Return [x, y] of the center of cell containing provided text 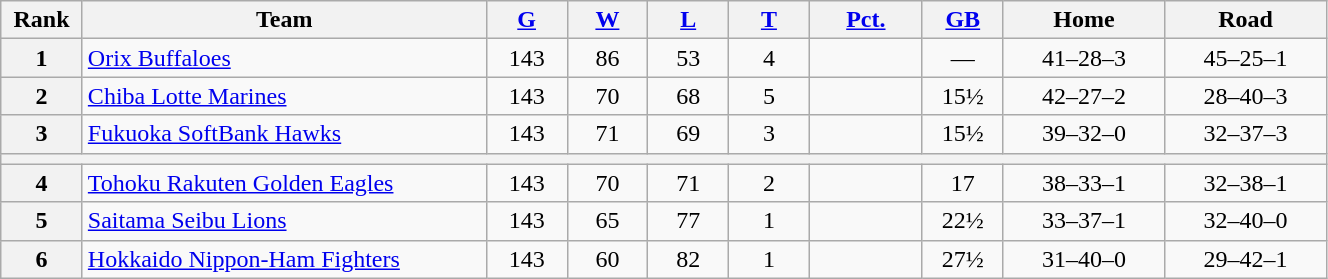
Road [1246, 20]
31–40–0 [1084, 259]
T [770, 20]
45–25–1 [1246, 58]
Rank [42, 20]
33–37–1 [1084, 221]
6 [42, 259]
39–32–0 [1084, 134]
Tohoku Rakuten Golden Eagles [284, 183]
— [962, 58]
GB [962, 20]
28–40–3 [1246, 96]
Saitama Seibu Lions [284, 221]
60 [608, 259]
W [608, 20]
Orix Buffaloes [284, 58]
41–28–3 [1084, 58]
L [688, 20]
68 [688, 96]
27½ [962, 259]
17 [962, 183]
69 [688, 134]
82 [688, 259]
22½ [962, 221]
38–33–1 [1084, 183]
Team [284, 20]
86 [608, 58]
Hokkaido Nippon-Ham Fighters [284, 259]
Chiba Lotte Marines [284, 96]
42–27–2 [1084, 96]
G [526, 20]
32–40–0 [1246, 221]
32–38–1 [1246, 183]
29–42–1 [1246, 259]
32–37–3 [1246, 134]
53 [688, 58]
Pct. [866, 20]
65 [608, 221]
Fukuoka SoftBank Hawks [284, 134]
Home [1084, 20]
77 [688, 221]
